Detect which cell encompasses the target text, then output its (x, y) center coordinate. 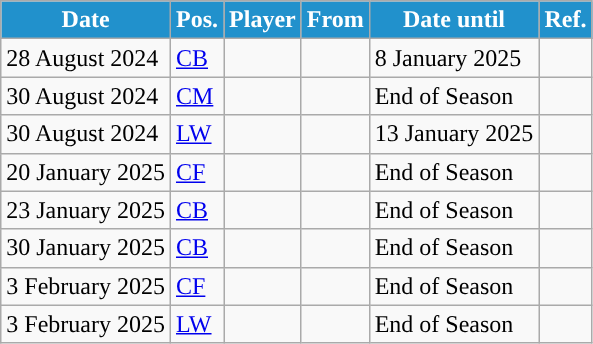
Date until (454, 20)
8 January 2025 (454, 58)
30 January 2025 (86, 248)
23 January 2025 (86, 210)
28 August 2024 (86, 58)
Date (86, 20)
Ref. (566, 20)
13 January 2025 (454, 134)
From (335, 20)
20 January 2025 (86, 172)
Player (263, 20)
Pos. (196, 20)
CM (196, 96)
